Return the (x, y) coordinate for the center point of the cell that contains the specified text.  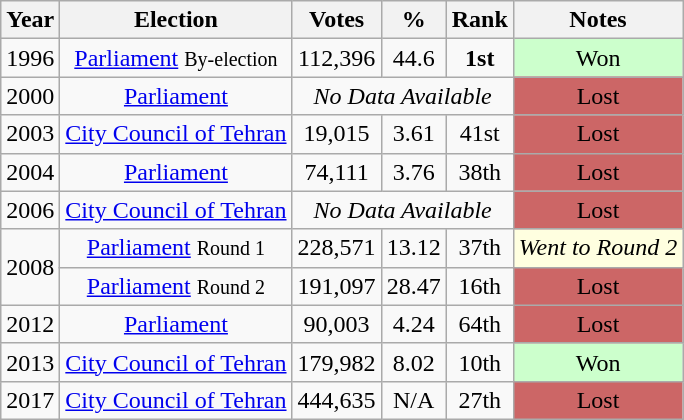
27th (480, 400)
38th (480, 172)
Rank (480, 20)
Year (30, 20)
% (414, 20)
64th (480, 324)
1996 (30, 58)
112,396 (336, 58)
2012 (30, 324)
2013 (30, 362)
28.47 (414, 286)
191,097 (336, 286)
19,015 (336, 134)
3.76 (414, 172)
Parliament Round 1 (176, 248)
Votes (336, 20)
Election (176, 20)
2003 (30, 134)
2000 (30, 96)
8.02 (414, 362)
1st (480, 58)
3.61 (414, 134)
444,635 (336, 400)
44.6 (414, 58)
13.12 (414, 248)
228,571 (336, 248)
2008 (30, 267)
10th (480, 362)
Notes (598, 20)
74,111 (336, 172)
4.24 (414, 324)
16th (480, 286)
Parliament By-election (176, 58)
Went to Round 2 (598, 248)
37th (480, 248)
41st (480, 134)
90,003 (336, 324)
N/A (414, 400)
2017 (30, 400)
2006 (30, 210)
Parliament Round 2 (176, 286)
2004 (30, 172)
179,982 (336, 362)
